Extract the (x, y) coordinate from the center of the cell holding the provided text.  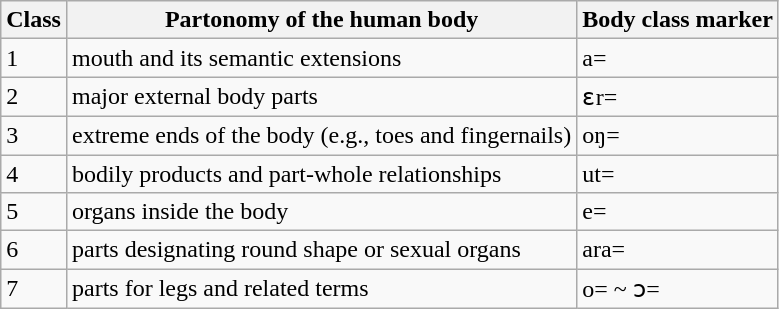
bodily products and part-whole relationships (321, 173)
6 (34, 250)
ut= (678, 173)
mouth and its semantic extensions (321, 58)
a= (678, 58)
extreme ends of the body (e.g., toes and fingernails) (321, 135)
3 (34, 135)
oŋ= (678, 135)
o= ~ ɔ= (678, 289)
7 (34, 289)
major external body parts (321, 97)
Class (34, 20)
parts for legs and related terms (321, 289)
e= (678, 212)
4 (34, 173)
parts designating round shape or sexual organs (321, 250)
ɛr= (678, 97)
2 (34, 97)
organs inside the body (321, 212)
1 (34, 58)
Partonomy of the human body (321, 20)
5 (34, 212)
Body class marker (678, 20)
ara= (678, 250)
